Output the [x, y] coordinate of the center of the cell containing the given text.  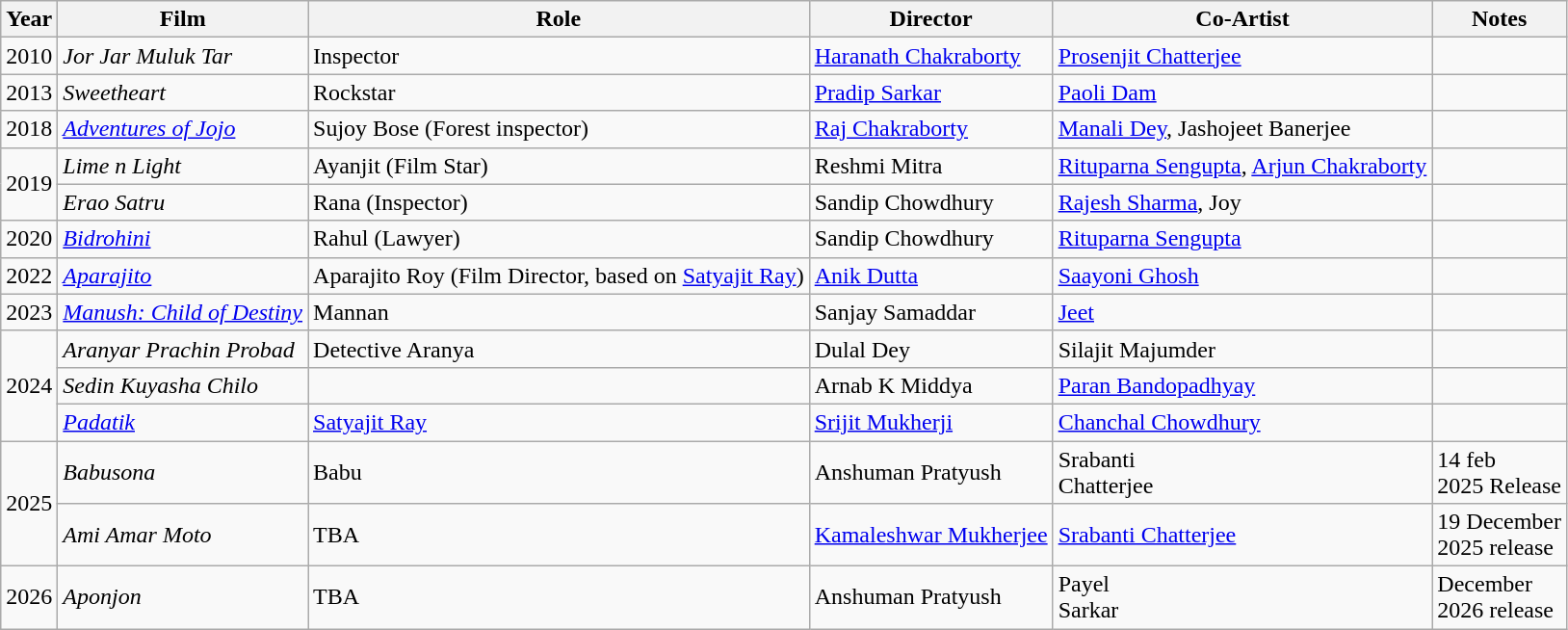
2026 [29, 597]
2018 [29, 129]
Notes [1500, 19]
Role [559, 19]
Saayoni Ghosh [1242, 276]
Aranyar Prachin Probad [183, 349]
Ayanjit (Film Star) [559, 166]
Erao Satru [183, 202]
14 feb2025 Release [1500, 472]
Aparajito [183, 276]
Paran Bandopadhyay [1242, 385]
Haranath Chakraborty [930, 56]
Jor Jar Muluk Tar [183, 56]
Babusona [183, 472]
Srabanti Chatterjee [1242, 536]
Raj Chakraborty [930, 129]
December2026 release [1500, 597]
2022 [29, 276]
2025 [29, 504]
Srijit Mukherji [930, 422]
Ami Amar Moto [183, 536]
Co-Artist [1242, 19]
Babu [559, 472]
Sujoy Bose (Forest inspector) [559, 129]
Detective Aranya [559, 349]
Jeet [1242, 312]
Rituparna Sengupta, Arjun Chakraborty [1242, 166]
Rituparna Sengupta [1242, 239]
Anik Dutta [930, 276]
Reshmi Mitra [930, 166]
Arnab K Middya [930, 385]
Kamaleshwar Mukherjee [930, 536]
Chanchal Chowdhury [1242, 422]
Manali Dey, Jashojeet Banerjee [1242, 129]
Pradip Sarkar [930, 92]
Rajesh Sharma, Joy [1242, 202]
Sedin Kuyasha Chilo [183, 385]
2024 [29, 385]
Manush: Child of Destiny [183, 312]
Film [183, 19]
Rana (Inspector) [559, 202]
Padatik [183, 422]
Adventures of Jojo [183, 129]
Bidrohini [183, 239]
2023 [29, 312]
Director [930, 19]
Lime n Light [183, 166]
2010 [29, 56]
Mannan [559, 312]
Inspector [559, 56]
Sanjay Samaddar [930, 312]
19 December2025 release [1500, 536]
Satyajit Ray [559, 422]
Prosenjit Chatterjee [1242, 56]
PayelSarkar [1242, 597]
2019 [29, 184]
Aponjon [183, 597]
2013 [29, 92]
2020 [29, 239]
Paoli Dam [1242, 92]
Silajit Majumder [1242, 349]
Year [29, 19]
Rockstar [559, 92]
Aparajito Roy (Film Director, based on Satyajit Ray) [559, 276]
Dulal Dey [930, 349]
Sweetheart [183, 92]
Rahul (Lawyer) [559, 239]
SrabantiChatterjee [1242, 472]
